Identify which cell holds the provided text, then report its [X, Y] central coordinate. 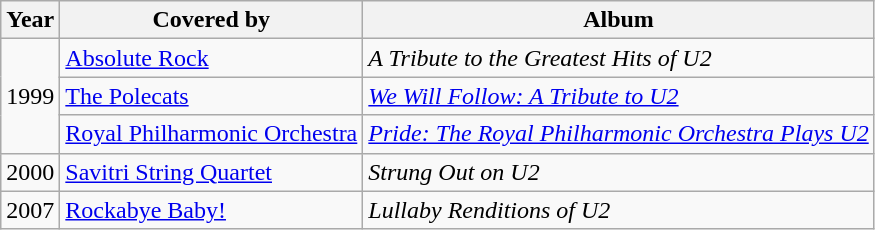
Absolute Rock [212, 58]
Year [30, 20]
2000 [30, 172]
Royal Philharmonic Orchestra [212, 134]
Covered by [212, 20]
Album [618, 20]
Lullaby Renditions of U2 [618, 210]
Rockabye Baby! [212, 210]
2007 [30, 210]
Strung Out on U2 [618, 172]
1999 [30, 96]
We Will Follow: A Tribute to U2 [618, 96]
A Tribute to the Greatest Hits of U2 [618, 58]
Pride: The Royal Philharmonic Orchestra Plays U2 [618, 134]
Savitri String Quartet [212, 172]
The Polecats [212, 96]
